Extract the (x, y) coordinate from the center of the cell holding the provided text.  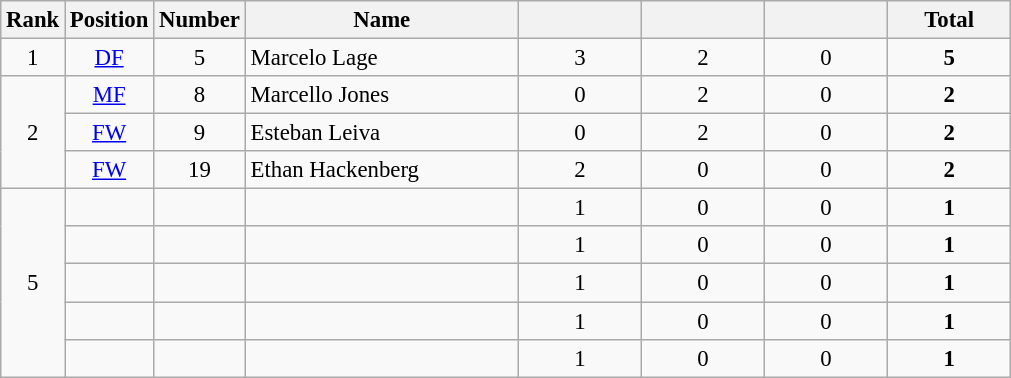
Ethan Hackenberg (382, 170)
Name (382, 20)
Total (950, 20)
Position (110, 20)
19 (200, 170)
DF (110, 58)
Esteban Leiva (382, 133)
Number (200, 20)
Rank (33, 20)
3 (580, 58)
MF (110, 95)
9 (200, 133)
Marcelo Lage (382, 58)
Marcello Jones (382, 95)
8 (200, 95)
